Determine the (x, y) coordinate at the center of the cell enclosing the given text.  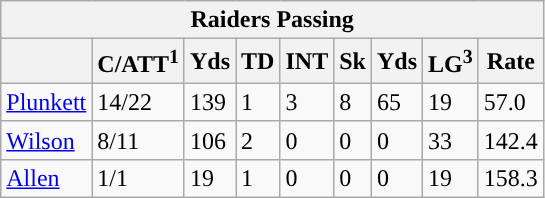
106 (210, 140)
Rate (510, 62)
INT (307, 62)
C/ATT1 (138, 62)
Plunkett (46, 102)
158.3 (510, 178)
LG3 (451, 62)
Sk (353, 62)
8/11 (138, 140)
33 (451, 140)
Raiders Passing (272, 20)
142.4 (510, 140)
57.0 (510, 102)
3 (307, 102)
8 (353, 102)
139 (210, 102)
TD (258, 62)
1/1 (138, 178)
65 (396, 102)
Wilson (46, 140)
Allen (46, 178)
14/22 (138, 102)
2 (258, 140)
